Pinpoint the cell where the given text exists, returning its (X, Y) midpoint coordinate. 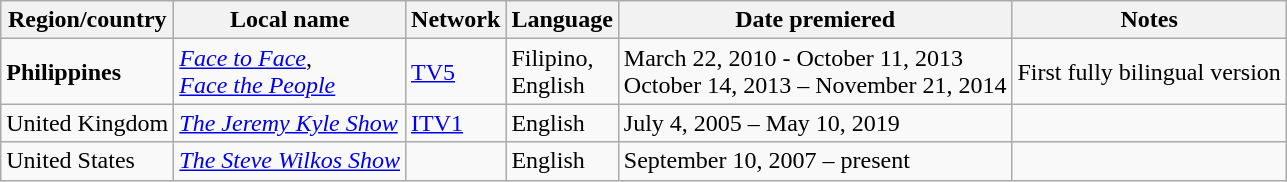
Face to Face,Face the People (290, 72)
TV5 (456, 72)
Network (456, 20)
The Steve Wilkos Show (290, 161)
United Kingdom (88, 123)
July 4, 2005 – May 10, 2019 (815, 123)
Filipino,English (562, 72)
Region/country (88, 20)
Language (562, 20)
Philippines (88, 72)
ITV1 (456, 123)
Local name (290, 20)
First fully bilingual version (1149, 72)
Date premiered (815, 20)
United States (88, 161)
March 22, 2010 - October 11, 2013 October 14, 2013 – November 21, 2014 (815, 72)
Notes (1149, 20)
The Jeremy Kyle Show (290, 123)
September 10, 2007 – present (815, 161)
